Detect which cell encompasses the target text, then output its (x, y) center coordinate. 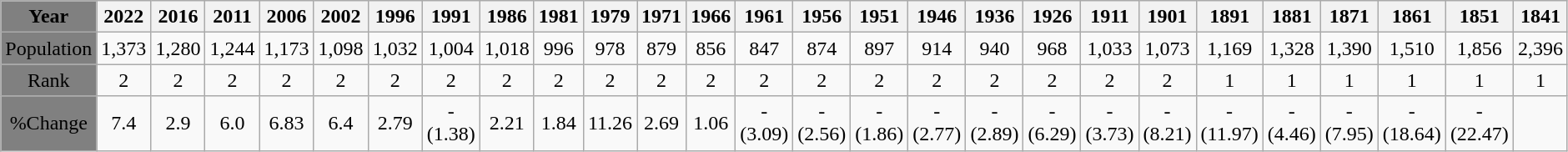
6.0 (232, 124)
-(2.89) (994, 124)
1946 (937, 17)
1926 (1053, 17)
1881 (1291, 17)
1.84 (559, 124)
968 (1053, 48)
-(11.97) (1229, 124)
1,856 (1480, 48)
-(7.95) (1349, 124)
1981 (559, 17)
Population (48, 48)
940 (994, 48)
-(4.46) (1291, 124)
996 (559, 48)
Year (48, 17)
-(8.21) (1168, 124)
874 (822, 48)
2.9 (178, 124)
1,173 (287, 48)
-(3.09) (764, 124)
-(3.73) (1109, 124)
1991 (450, 17)
-(2.77) (937, 124)
914 (937, 48)
1,098 (340, 48)
1,244 (232, 48)
2.69 (662, 124)
1936 (994, 17)
6.4 (340, 124)
2,396 (1540, 48)
2011 (232, 17)
1,018 (507, 48)
1,510 (1411, 48)
978 (610, 48)
7.4 (123, 124)
%Change (48, 124)
1996 (395, 17)
1,280 (178, 48)
879 (662, 48)
1861 (1411, 17)
2006 (287, 17)
1901 (1168, 17)
1956 (822, 17)
2016 (178, 17)
1,032 (395, 48)
1,169 (1229, 48)
2022 (123, 17)
-(22.47) (1480, 124)
1851 (1480, 17)
2.21 (507, 124)
2002 (340, 17)
1,004 (450, 48)
1891 (1229, 17)
1951 (879, 17)
1.06 (711, 124)
2.79 (395, 124)
1961 (764, 17)
-(1.86) (879, 124)
847 (764, 48)
1,033 (1109, 48)
1841 (1540, 17)
-(6.29) (1053, 124)
-(18.64) (1411, 124)
1986 (507, 17)
1,073 (1168, 48)
-(1.38) (450, 124)
-(2.56) (822, 124)
1871 (1349, 17)
856 (711, 48)
6.83 (287, 124)
Rank (48, 80)
897 (879, 48)
1,390 (1349, 48)
1971 (662, 17)
1966 (711, 17)
11.26 (610, 124)
1979 (610, 17)
1911 (1109, 17)
1,328 (1291, 48)
1,373 (123, 48)
